Output the (X, Y) coordinate of the center of the cell containing the given text.  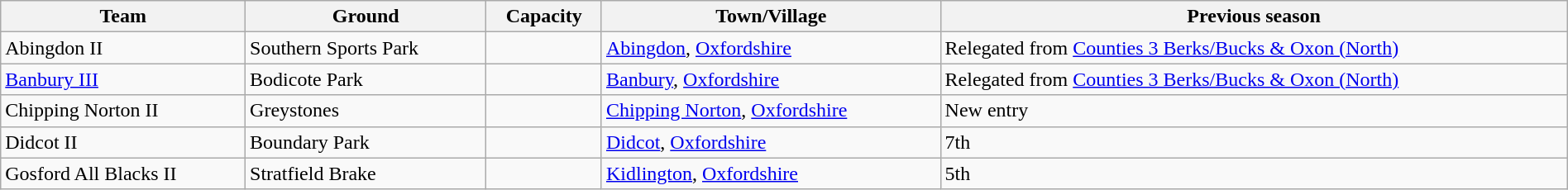
Abingdon II (123, 48)
Greystones (366, 111)
Ground (366, 17)
Didcot, Oxfordshire (771, 142)
Abingdon, Oxfordshire (771, 48)
Team (123, 17)
Banbury, Oxfordshire (771, 79)
Previous season (1254, 17)
7th (1254, 142)
Chipping Norton II (123, 111)
Chipping Norton, Oxfordshire (771, 111)
Bodicote Park (366, 79)
Boundary Park (366, 142)
Capacity (544, 17)
Banbury III (123, 79)
5th (1254, 173)
Gosford All Blacks II (123, 173)
Didcot II (123, 142)
Southern Sports Park (366, 48)
Town/Village (771, 17)
Kidlington, Oxfordshire (771, 173)
Stratfield Brake (366, 173)
New entry (1254, 111)
